Scan for the cell matching the given text and deliver its [x, y] coordinate at center. 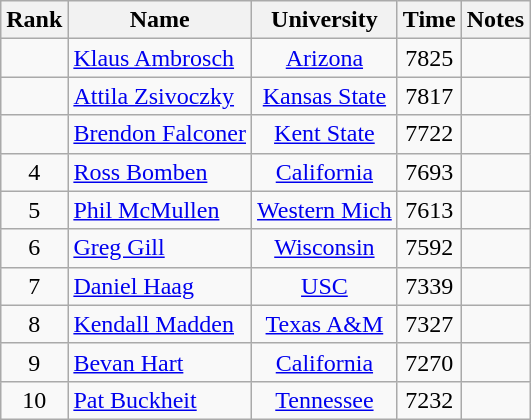
7592 [429, 248]
Phil McMullen [160, 210]
7722 [429, 134]
Name [160, 20]
Kent State [325, 134]
10 [34, 400]
Time [429, 20]
Wisconsin [325, 248]
Kansas State [325, 96]
Greg Gill [160, 248]
7693 [429, 172]
Ross Bomben [160, 172]
7613 [429, 210]
7 [34, 286]
Texas A&M [325, 324]
University [325, 20]
8 [34, 324]
7327 [429, 324]
Notes [495, 20]
7232 [429, 400]
Pat Buckheit [160, 400]
Brendon Falconer [160, 134]
7825 [429, 58]
6 [34, 248]
7817 [429, 96]
Rank [34, 20]
USC [325, 286]
Daniel Haag [160, 286]
Attila Zsivoczky [160, 96]
5 [34, 210]
Bevan Hart [160, 362]
Kendall Madden [160, 324]
9 [34, 362]
Klaus Ambrosch [160, 58]
7270 [429, 362]
7339 [429, 286]
Tennessee [325, 400]
4 [34, 172]
Arizona [325, 58]
Western Mich [325, 210]
